Determine the (X, Y) coordinate at the center of the cell enclosing the given text.  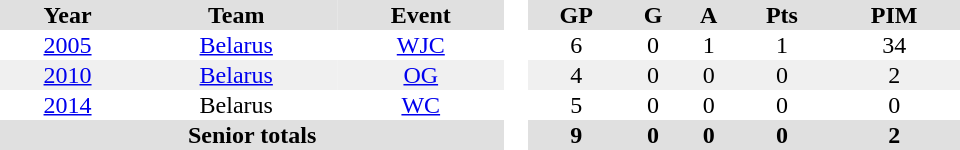
Year (68, 15)
GP (576, 15)
Senior totals (252, 135)
2005 (68, 45)
9 (576, 135)
6 (576, 45)
Team (236, 15)
Pts (782, 15)
2014 (68, 105)
G (652, 15)
A (709, 15)
34 (894, 45)
2010 (68, 75)
5 (576, 105)
Event (420, 15)
4 (576, 75)
PIM (894, 15)
WC (420, 105)
OG (420, 75)
WJC (420, 45)
